Output the [X, Y] coordinate of the center of the cell containing the given text.  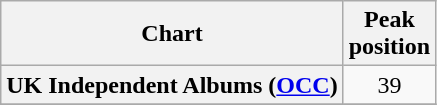
39 [389, 85]
UK Independent Albums (OCC) [172, 85]
Peakposition [389, 34]
Chart [172, 34]
